Pinpoint the cell where the given text exists, returning its [X, Y] midpoint coordinate. 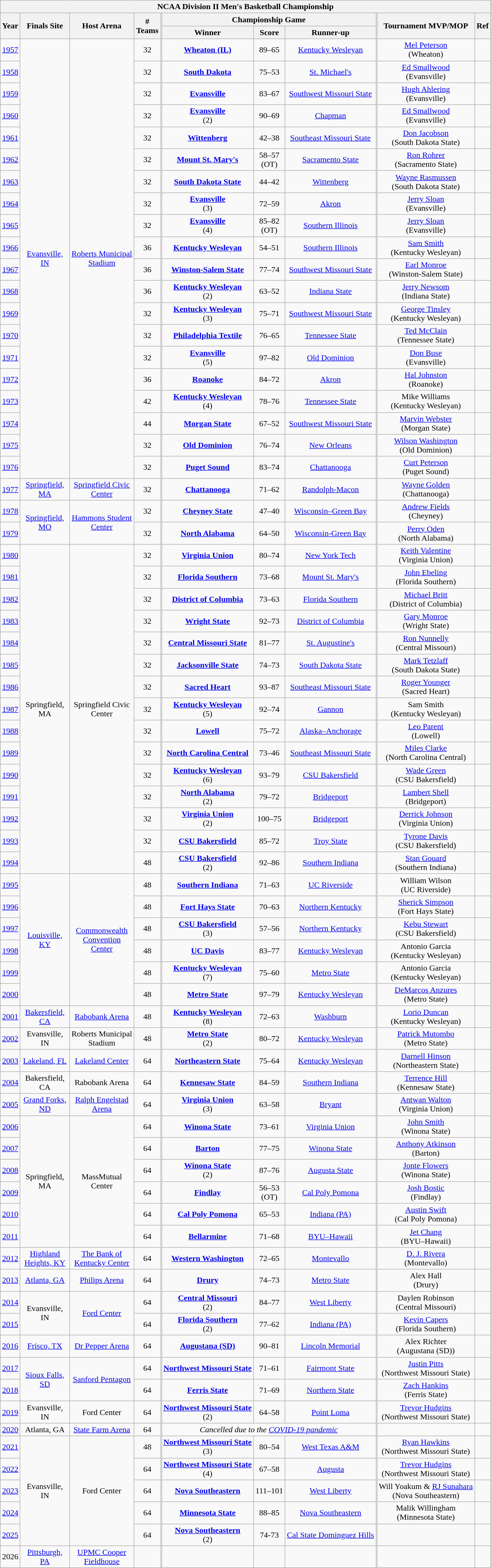
2012 [10, 1258]
1998 [10, 950]
42–38 [269, 138]
The Bank of Kentucky Center [102, 1258]
70–63 [269, 906]
79–72 [269, 797]
Runner-up [330, 32]
85–82(OT) [269, 226]
North Carolina Central [207, 753]
Dr Pepper Arena [102, 1346]
92–86 [269, 863]
76–65 [269, 336]
Derrick Johnson(Virginia Union) [425, 819]
Wisconsin-Green Bay [330, 533]
1987 [10, 709]
Philips Arena [102, 1280]
71–62 [269, 489]
85–72 [269, 841]
Ron Rohrer(Sacramento State) [425, 159]
Miles Clarke(North Carolina Central) [425, 753]
Jet Chang(BYU–Hawaii) [425, 1236]
Antwan Walton(Virginia Union) [425, 1104]
Washburn [330, 1017]
1984 [10, 643]
Winston-Salem State [207, 269]
Virginia Union(2) [207, 819]
Zach Hankins(Ferris State) [425, 1390]
Cal State Dominguez Hills [330, 1535]
Gannon [330, 709]
2021 [10, 1447]
1980 [10, 555]
72–63 [269, 1017]
2007 [10, 1148]
1959 [10, 94]
Kentucky Wesleyan(3) [207, 313]
71–63 [269, 885]
Springfield, MO [45, 522]
Kentucky Wesleyan(2) [207, 292]
Sioux Falls, SD [45, 1379]
2019 [10, 1412]
Cancelled due to the COVID-19 pandemic [269, 1430]
Tournament MVP/MOP [425, 26]
Michael Britt(District of Columbia) [425, 599]
Sacramento State [330, 159]
Fort Hays State [207, 906]
CSU Bakersfield(2) [207, 863]
St. Michael's [330, 72]
Mark Tetzlaff(South Dakota State) [425, 665]
63–52 [269, 292]
Keith Valentine(Virginia Union) [425, 555]
Point Loma [330, 1412]
2011 [10, 1236]
Bryant [330, 1104]
Ref [483, 26]
Trevor Hudgins(Northwest Missouri State) [425, 1469]
1993 [10, 841]
Indiana State [330, 292]
Drury [207, 1280]
Wilson Washington(Old Dominion) [425, 445]
Lakeland, FL [45, 1060]
88–85 [269, 1513]
William Wilson(UC Riverside) [425, 885]
Central Missouri(2) [207, 1302]
Evansville(4) [207, 226]
Perry Oden(North Alabama) [425, 533]
Leo Parent(Lowell) [425, 731]
Evansville [207, 94]
1975 [10, 445]
Kebu Stewart(CSU Bakersfield) [425, 929]
97–82 [269, 357]
Wisconsin–Green Bay [330, 511]
NCAA Division II Men's Basketball Championship [245, 7]
Randolph-Macon [330, 489]
Kentucky Wesleyan(4) [207, 401]
Lambert Shell(Bridgeport) [425, 797]
Daylen Robinson (Central Missouri) [425, 1302]
Jacksonville State [207, 665]
1997 [10, 929]
Wright State [207, 621]
Chapman [330, 115]
72–59 [269, 203]
Wade Green(CSU Bakersfield) [425, 775]
Kennesaw State [207, 1083]
Josh Bostic(Findlay) [425, 1192]
1962 [10, 159]
Kentucky Wesleyan(6) [207, 775]
Puget Sound [207, 467]
2026 [10, 1557]
1996 [10, 906]
75–64 [269, 1060]
Hugh Ahlering(Evansville) [425, 94]
Patrick Mutombo(Metro State) [425, 1039]
Central Missouri State [207, 643]
1986 [10, 687]
100–75 [269, 819]
Augusta [330, 1469]
2006 [10, 1127]
2003 [10, 1060]
Kevin Capers(Florida Southern) [425, 1325]
Lakeland Center [102, 1060]
2013 [10, 1280]
83–67 [269, 94]
1982 [10, 599]
Marvin Webster(Morgan State) [425, 423]
Jerry Newsom(Indiana State) [425, 292]
80–54 [269, 1447]
Wayne Golden(Chattanooga) [425, 489]
1983 [10, 621]
2015 [10, 1325]
Ralph Engelstad Arena [102, 1104]
New Orleans [330, 445]
Philadelphia Textile [207, 336]
Justin Pitts(Northwest Missouri State) [425, 1368]
Grand Forks, ND [45, 1104]
Malik Willingham (Minnesota State) [425, 1513]
2025 [10, 1535]
67–52 [269, 423]
80–72 [269, 1039]
75–60 [269, 973]
Northern State [330, 1390]
John Smith(Winona State) [425, 1127]
73–61 [269, 1127]
1992 [10, 819]
73–46 [269, 753]
2001 [10, 1017]
Earl Monroe(Winston-Salem State) [425, 269]
1958 [10, 72]
New York Tech [330, 555]
2018 [10, 1390]
2017 [10, 1368]
84–72 [269, 380]
83–74 [269, 467]
West Texas A&M [330, 1447]
Gary Monroe(Wright State) [425, 621]
Frisco, TX [45, 1346]
Host Arena [102, 26]
2009 [10, 1192]
Louisville, KY [45, 940]
1978 [10, 511]
1967 [10, 269]
Highland Heights, KY [45, 1258]
1965 [10, 226]
BYU–Hawaii [330, 1236]
UC Davis [207, 950]
Augusta State [330, 1171]
1991 [10, 797]
Hammons Student Center [102, 522]
Troy State [330, 841]
Sacred Heart [207, 687]
Western Washington [207, 1258]
Florida Southern(2) [207, 1325]
47–40 [269, 511]
Fairmont State [330, 1368]
# Teams [147, 26]
1990 [10, 775]
92–74 [269, 709]
2005 [10, 1104]
Lowell [207, 731]
1977 [10, 489]
Tyrone Davis(CSU Bakersfield) [425, 841]
78–76 [269, 401]
Augustana (SD) [207, 1346]
Metro State(2) [207, 1039]
Minnesota State [207, 1513]
93–87 [269, 687]
Sherick Simpson(Fort Hays State) [425, 906]
72–65 [269, 1258]
Northeastern State [207, 1060]
Bellarmine [207, 1236]
Lorio Duncan(Kentucky Wesleyan) [425, 1017]
Trevor Hudgins (Northwest Missouri State) [425, 1412]
57–56 [269, 929]
Finals Site [45, 26]
75–71 [269, 313]
South Dakota [207, 72]
CSU Bakersfield(3) [207, 929]
77–75 [269, 1148]
1989 [10, 753]
MassMutual Center [102, 1181]
Austin Swift(Cal Poly Pomona) [425, 1214]
Nova Southeastern(2) [207, 1535]
89–65 [269, 50]
Winona State(2) [207, 1171]
2002 [10, 1039]
1974 [10, 423]
44 [147, 423]
81–77 [269, 643]
1969 [10, 313]
Winner [207, 32]
1970 [10, 336]
Evansville(3) [207, 203]
83–77 [269, 950]
Will Yoakum & RJ Sunahara (Nova Southeastern) [425, 1491]
Cheyney State [207, 511]
DeMarcos Anzures(Metro State) [425, 995]
2023 [10, 1491]
2020 [10, 1430]
1981 [10, 577]
73–63 [269, 599]
1960 [10, 115]
George Tinsley(Kentucky Wesleyan) [425, 313]
Ferris State [207, 1390]
75–53 [269, 72]
Hal Johnston(Roanoke) [425, 380]
Mike Williams(Kentucky Wesleyan) [425, 401]
North Alabama [207, 533]
1979 [10, 533]
64–50 [269, 533]
73–68 [269, 577]
Terrence Hill(Kennesaw State) [425, 1083]
42 [147, 401]
D. J. Rivera(Montevallo) [425, 1258]
Evansville(2) [207, 115]
Kentucky Wesleyan(5) [207, 709]
1963 [10, 182]
North Alabama(2) [207, 797]
Ted McClain(Tennessee State) [425, 336]
64–58 [269, 1412]
Alex Richter(Augustana (SD)) [425, 1346]
1999 [10, 973]
97–79 [269, 995]
Roger Younger(Sacred Heart) [425, 687]
Barton [207, 1148]
2022 [10, 1469]
1972 [10, 380]
1964 [10, 203]
1976 [10, 467]
76–74 [269, 445]
Score [269, 32]
1971 [10, 357]
Commonwealth Convention Center [102, 940]
54–51 [269, 247]
65–53 [269, 1214]
1957 [10, 50]
111–101 [269, 1491]
Jonte Flowers(Winona State) [425, 1171]
90–69 [269, 115]
71–69 [269, 1390]
93–79 [269, 775]
Championship Game [269, 20]
St. Augustine's [330, 643]
Pittsburgh, PA [45, 1557]
56–53(OT) [269, 1192]
Mel Peterson(Wheaton) [425, 50]
1988 [10, 731]
Northwest Missouri State [207, 1368]
Roanoke [207, 380]
2008 [10, 1171]
Alaska–Anchorage [330, 731]
Ron Nunnelly(Central Missouri) [425, 643]
2000 [10, 995]
Darnell Hinson(Northeastern State) [425, 1060]
67–58 [269, 1469]
Wheaton (IL) [207, 50]
1985 [10, 665]
2014 [10, 1302]
1973 [10, 401]
84–59 [269, 1083]
77–62 [269, 1325]
Sanford Pentagon [102, 1379]
UC Riverside [330, 885]
John Ebeling(Florida Southern) [425, 577]
1994 [10, 863]
Northwest Missouri State(2) [207, 1412]
80–74 [269, 555]
Kentucky Wesleyan(7) [207, 973]
Year [10, 26]
Stan Gouard(Southern Indiana) [425, 863]
Ryan Hawkins (Northwest Missouri State) [425, 1447]
87–76 [269, 1171]
58–57(OT) [269, 159]
State Farm Arena [102, 1430]
1966 [10, 247]
71–61 [269, 1368]
1995 [10, 885]
1961 [10, 138]
Anthony Atkinson(Barton) [425, 1148]
44–42 [269, 182]
Morgan State [207, 423]
63–58 [269, 1104]
Kentucky Wesleyan(8) [207, 1017]
Wayne Rasmussen(South Dakota State) [425, 182]
Curt Peterson(Puget Sound) [425, 467]
75–72 [269, 731]
1968 [10, 292]
Montevallo [330, 1258]
77–74 [269, 269]
Northwest Missouri State(4) [207, 1469]
2016 [10, 1346]
2024 [10, 1513]
Virginia Union(3) [207, 1104]
Evansville(5) [207, 357]
2010 [10, 1214]
Findlay [207, 1192]
Don Jacobson(South Dakota State) [425, 138]
92–73 [269, 621]
Andrew Fields(Cheyney) [425, 511]
Lincoln Memorial [330, 1346]
90–81 [269, 1346]
UPMC Cooper Fieldhouse [102, 1557]
71–68 [269, 1236]
84–77 [269, 1302]
Northwest Missouri State(3) [207, 1447]
74-73 [269, 1535]
Alex Hall(Drury) [425, 1280]
2004 [10, 1083]
Don Buse(Evansville) [425, 357]
